Extract the (x, y) coordinate from the center of the cell holding the provided text.  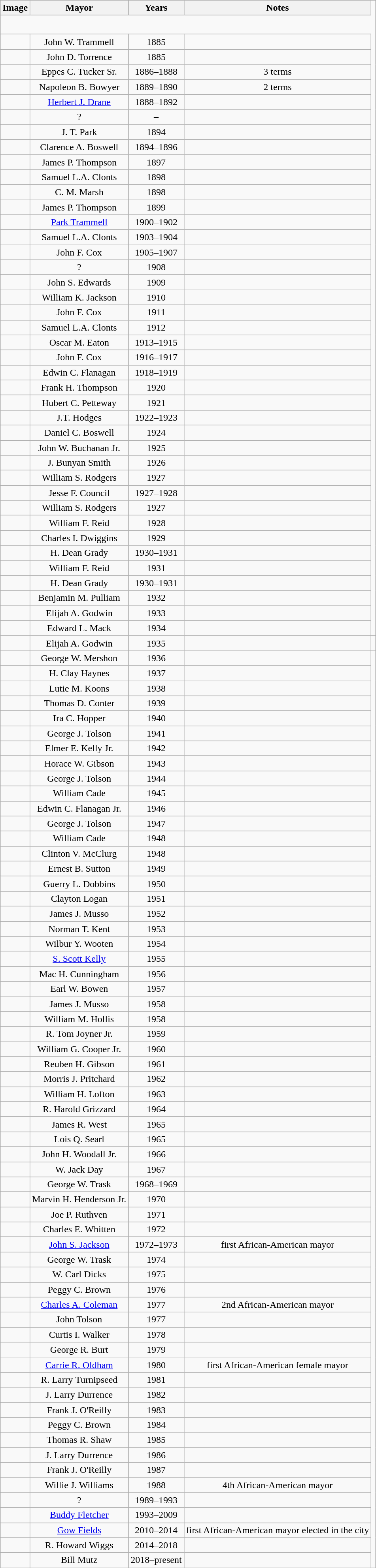
1976 (156, 1290)
John W. Trammell (79, 42)
R. Howard Wiggs (79, 1545)
Eppes C. Tucker Sr. (79, 72)
1903–1904 (156, 237)
1975 (156, 1275)
1974 (156, 1260)
William G. Cooper Jr. (79, 1049)
first African-American female mayor (278, 1365)
1987 (156, 1470)
2nd African-American mayor (278, 1305)
Edwin C. Flanagan Jr. (79, 808)
1951 (156, 899)
1985 (156, 1440)
1931 (156, 568)
1912 (156, 327)
2 terms (278, 87)
1955 (156, 959)
1944 (156, 778)
1966 (156, 1154)
1972–1973 (156, 1245)
3 terms (278, 72)
1964 (156, 1109)
1962 (156, 1079)
Ira C. Hopper (79, 718)
William H. Lofton (79, 1094)
Buddy Fletcher (79, 1515)
Clinton V. McClurg (79, 854)
1959 (156, 1034)
1979 (156, 1350)
Willie J. Williams (79, 1485)
1978 (156, 1335)
1905–1907 (156, 252)
1942 (156, 748)
1889–1890 (156, 87)
1938 (156, 688)
William K. Jackson (79, 297)
1939 (156, 703)
James R. West (79, 1124)
1952 (156, 914)
R. Harold Grizzard (79, 1109)
J. T. Park (79, 132)
1967 (156, 1169)
Thomas R. Shaw (79, 1440)
4th African-American mayor (278, 1485)
1927–1928 (156, 493)
Charles A. Coleman (79, 1305)
John S. Jackson (79, 1245)
Frank H. Thompson (79, 387)
Charles E. Whitten (79, 1230)
Charles I. Dwiggins (79, 538)
C. M. Marsh (79, 192)
1934 (156, 628)
1940 (156, 718)
Wilbur Y. Wooten (79, 944)
Carrie R. Oldham (79, 1365)
1982 (156, 1395)
1921 (156, 402)
Herbert J. Drane (79, 102)
R. Larry Turnipseed (79, 1380)
Joe P. Ruthven (79, 1215)
first African-American mayor (278, 1245)
1936 (156, 658)
Morris J. Pritchard (79, 1079)
1928 (156, 523)
1980 (156, 1365)
1981 (156, 1380)
Ernest B. Sutton (79, 869)
John D. Torrence (79, 57)
1993–2009 (156, 1515)
Mayor (79, 8)
Mac H. Cunningham (79, 974)
1972 (156, 1230)
1886–1888 (156, 72)
2014–2018 (156, 1545)
1911 (156, 312)
1894 (156, 132)
1970 (156, 1200)
Norman T. Kent (79, 929)
1961 (156, 1064)
1910 (156, 297)
J.T. Hodges (79, 417)
William M. Hollis (79, 1019)
Horace W. Gibson (79, 763)
1947 (156, 823)
1983 (156, 1410)
first African-American mayor elected in the city (278, 1530)
1918–1919 (156, 372)
S. Scott Kelly (79, 959)
1956 (156, 974)
1922–1923 (156, 417)
Edwin C. Flanagan (79, 372)
Benjamin M. Pulliam (79, 598)
1924 (156, 432)
Earl W. Bowen (79, 989)
1933 (156, 613)
2010–2014 (156, 1530)
Notes (278, 8)
1988 (156, 1485)
Daniel C. Boswell (79, 432)
1960 (156, 1049)
John H. Woodall Jr. (79, 1154)
1929 (156, 538)
R. Tom Joyner Jr. (79, 1034)
Oscar M. Eaton (79, 342)
George R. Burt (79, 1350)
Park Trammell (79, 222)
John Tolson (79, 1320)
Image (15, 8)
1920 (156, 387)
Guerry L. Dobbins (79, 884)
1937 (156, 673)
Reuben H. Gibson (79, 1064)
1986 (156, 1455)
1949 (156, 869)
Hubert C. Petteway (79, 402)
1913–1915 (156, 342)
Curtis I. Walker (79, 1335)
1926 (156, 463)
W. Carl Dicks (79, 1275)
1989–1993 (156, 1500)
J. Bunyan Smith (79, 463)
Marvin H. Henderson Jr. (79, 1200)
1925 (156, 447)
1888–1892 (156, 102)
1953 (156, 929)
H. Clay Haynes (79, 673)
1971 (156, 1215)
1916–1917 (156, 357)
1945 (156, 793)
1899 (156, 207)
1943 (156, 763)
1957 (156, 989)
1935 (156, 643)
1894–1896 (156, 147)
1908 (156, 267)
1984 (156, 1425)
John W. Buchanan Jr. (79, 447)
1897 (156, 162)
Napoleon B. Bowyer (79, 87)
– (156, 117)
1900–1902 (156, 222)
Lutie M. Koons (79, 688)
1932 (156, 598)
Years (156, 8)
John S. Edwards (79, 282)
2018–present (156, 1560)
1963 (156, 1094)
1909 (156, 282)
Lois Q. Searl (79, 1139)
Jesse F. Council (79, 493)
1946 (156, 808)
1950 (156, 884)
Bill Mutz (79, 1560)
Elmer E. Kelly Jr. (79, 748)
George W. Mershon (79, 658)
Clayton Logan (79, 899)
1968–1969 (156, 1184)
1954 (156, 944)
1941 (156, 733)
Clarence A. Boswell (79, 147)
Gow Fields (79, 1530)
Edward L. Mack (79, 628)
W. Jack Day (79, 1169)
Thomas D. Conter (79, 703)
